Pinpoint the cell where the given text exists, returning its [X, Y] midpoint coordinate. 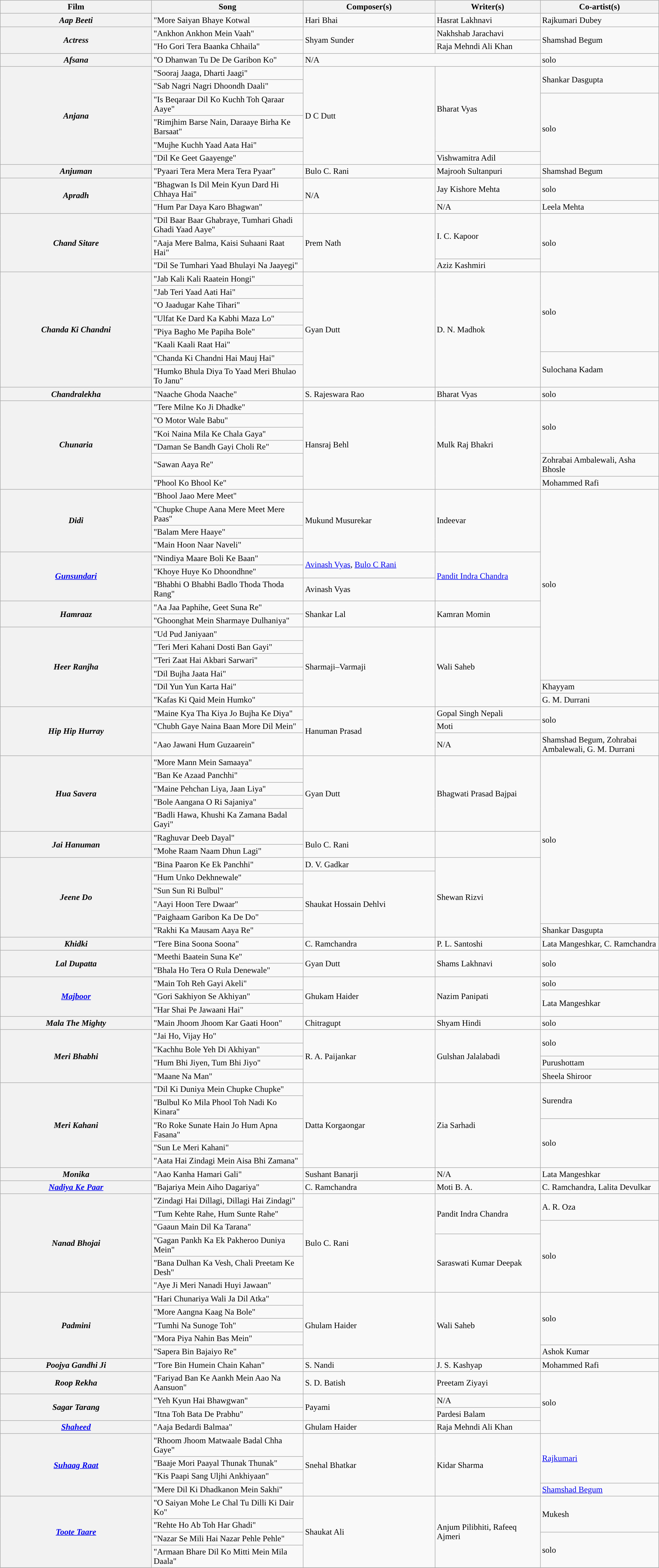
Saraswati Kumar Deepak [487, 1263]
Lal Dupatta [76, 964]
"Ud Pud Janiyaan" [227, 634]
"Ulfat Ke Dard Ka Kabhi Maza Lo" [227, 318]
Sharmaji–Varmaji [369, 667]
"Khoye Huye Ko Dhoondhne" [227, 571]
"Fariyad Ban Ke Aankh Mein Aao Na Aansuon" [227, 1383]
"Bajariya Mein Aiho Dagariya" [227, 1187]
Kidar Sharma [487, 1465]
Sulochana Kadam [599, 369]
Zohrabai Ambalewali, Asha Bhosle [599, 465]
"Hum Par Daya Karo Bhagwan" [227, 207]
"Maane Na Man" [227, 1076]
"Sooraj Jaaga, Dharti Jaagi" [227, 73]
"Bina Paaron Ke Ek Panchhi" [227, 864]
"Maine Pehchan Liya, Jaan Liya" [227, 789]
Chanda Ki Chandni [76, 330]
Snehal Bhatkar [369, 1465]
"Bhabhi O Bhabhi Badlo Thoda Thoda Rang" [227, 590]
I. C. Kapoor [487, 236]
"Mohe Raam Naam Dhun Lagi" [227, 851]
"Aata Hai Zindagi Mein Aisa Bhi Zamana" [227, 1161]
"Jab Kali Kali Raatein Hongi" [227, 279]
"Naache Ghoda Naache" [227, 394]
Nanad Bhojai [76, 1243]
Jay Kishore Mehta [487, 189]
Majrooh Sultanpuri [487, 171]
Mukesh [599, 1514]
"Aao Kanha Hamari Gali" [227, 1174]
"Chupke Chupe Aana Mere Meet Mere Paas" [227, 514]
"Tum Kehte Rahe, Hum Sunte Rahe" [227, 1214]
"Kafas Ki Qaid Mein Humko" [227, 700]
Hamraaz [76, 614]
Heer Ranjha [76, 667]
"Chanda Ki Chandni Hai Mauj Hai" [227, 358]
Nakhshab Jarachavi [487, 33]
Hansraj Behl [369, 445]
Monika [76, 1174]
"Bana Dulhan Ka Vesh, Chali Preetam Ke Desh" [227, 1267]
Jeene Do [76, 897]
Roop Rekha [76, 1383]
Gopal Singh Nepali [487, 713]
"Kaali Kaali Raat Hai" [227, 345]
Anjuman [76, 171]
Shankar Lal [369, 614]
"Balam Mere Haaye" [227, 532]
Chitragupt [369, 1023]
"Pyaari Tera Mera Mera Tera Pyaar" [227, 171]
A. R. Oza [599, 1207]
"Kis Paapi Sang Uljhi Ankhiyaan" [227, 1476]
Shamshad Begum, Zohrabai Ambalewali, G. M. Durrani [599, 745]
Suhaag Raat [76, 1465]
Moti B. A. [487, 1187]
"Ho Gori Tera Baanka Chhaila" [227, 47]
"Teri Zaat Hai Akbari Sarwari" [227, 660]
"Sawan Aaya Re" [227, 465]
Chandralekha [76, 394]
Lata Mangeshkar, C. Ramchandra [599, 944]
D. N. Madhok [487, 330]
Avinash Vyas, Bulo C Rani [369, 565]
"Jai Ho, Vijay Ho" [227, 1036]
Mukund Musurekar [369, 521]
Writer(s) [487, 7]
Vishwamitra Adil [487, 158]
Shyam Sunder [369, 40]
"Main Hoon Naar Naveli" [227, 545]
"Ban Ke Azaad Panchhi" [227, 775]
Song [227, 7]
"Nazar Se Mili Hai Nazar Pehle Pehle" [227, 1538]
"Sun Le Meri Kahani" [227, 1148]
Mala The Mighty [76, 1023]
Majboor [76, 997]
"Tere Bina Soona Soona" [227, 944]
Indeevar [487, 521]
"Bole Aangana O Ri Sajaniya" [227, 802]
P. L. Santoshi [487, 944]
"Hum Unko Dekhnewale" [227, 877]
"Humko Bhula Diya To Yaad Meri Bhulao To Janu" [227, 376]
Actress [76, 40]
Shaukat Hossain Dehlvi [369, 904]
Ashok Kumar [599, 1351]
"Dil Baar Baar Ghabraye, Tumhari Ghadi Ghadi Yaad Aaye" [227, 225]
"Meethi Baatein Suna Ke" [227, 957]
Hasrat Lakhnavi [487, 20]
"Baaje Mori Paayal Thunak Thunak" [227, 1463]
S. Nandi [369, 1365]
"Gori Sakhiyon Se Akhiyan" [227, 997]
"Hari Chunariya Wali Ja Dil Atka" [227, 1299]
J. S. Kashyap [487, 1365]
S. Rajeswara Rao [369, 394]
Nazim Panipati [487, 997]
Payami [369, 1407]
Co-artist(s) [599, 7]
Chunaria [76, 445]
D. V. Gadkar [369, 864]
"Badli Hawa, Khushi Ka Zamana Badal Gayi" [227, 820]
Surendra [599, 1100]
Nadiya Ke Paar [76, 1187]
"Bhool Jaao Mere Meet" [227, 496]
"Sun Sun Ri Bulbul" [227, 891]
"More Mann Mein Samaaya" [227, 762]
"Ro Roke Sunate Hain Jo Hum Apna Fasana" [227, 1130]
"Sab Nagri Nagri Dhoondh Daali" [227, 86]
"Armaan Bhare Dil Ko Mitti Mein Mila Daala" [227, 1557]
Sagar Tarang [76, 1407]
Bhagwati Prasad Bajpai [487, 793]
Shams Lakhnavi [487, 964]
"More Saiyan Bhaye Kotwal [227, 20]
Zia Sarhadi [487, 1125]
G. M. Durrani [599, 700]
"Piya Bagho Me Papiha Bole" [227, 332]
Meri Bhabhi [76, 1056]
"More Aangna Kaag Na Bole" [227, 1312]
Poojya Gandhi Ji [76, 1365]
Rajkumari Dubey [599, 20]
"Dil Ki Duniya Mein Chupke Chupke" [227, 1089]
"Paighaam Garibon Ka De Do" [227, 917]
Meri Kahani [76, 1125]
"Tere Milne Ko Ji Dhadke" [227, 407]
Chand Sitare [76, 243]
"Rakhi Ka Mausam Aaya Re" [227, 931]
Shaheed [76, 1427]
"Mora Piya Nahin Bas Mein" [227, 1338]
"Rimjhim Barse Nain, Daraaye Birha Ke Barsaat" [227, 127]
"Gagan Pankh Ka Ek Pakheroo Duniya Mein" [227, 1245]
"Hum Bhi Jiyen, Tum Bhi Jiyo" [227, 1063]
"Mujhe Kuchh Yaad Aata Hai" [227, 145]
"Itna Toh Bata De Prabhu" [227, 1414]
D C Dutt [369, 115]
Hanuman Prasad [369, 731]
Afsana [76, 60]
"Koi Naina Mila Ke Chala Gaya" [227, 433]
Sushant Banarji [369, 1174]
Leela Mehta [599, 207]
Composer(s) [369, 7]
"Phool Ko Bhool Ke" [227, 483]
"Dil Yun Yun Karta Hai" [227, 687]
Hua Savera [76, 793]
"Aaja Mere Balma, Kaisi Suhaani Raat Hai" [227, 247]
"Kachhu Bole Yeh Di Akhiyan" [227, 1049]
"Dil Se Tumhari Yaad Bhulayi Na Jaayegi" [227, 266]
Shyam Hindi [487, 1023]
Khidki [76, 944]
"Main Jhoom Jhoom Kar Gaati Hoon" [227, 1023]
Anjum Pilibhiti, Rafeeq Ajmeri [487, 1532]
"Daman Se Bandh Gayi Choli Re" [227, 447]
Hip Hip Hurray [76, 731]
Shaukat Ali [369, 1532]
"Teri Meri Kahani Dosti Ban Gayi" [227, 647]
"Tore Bin Humein Chain Kahan" [227, 1365]
S. D. Batish [369, 1383]
"Gaaun Main Dil Ka Tarana" [227, 1227]
Aap Beeti [76, 20]
Moti [487, 726]
"Nindiya Maare Boli Ke Baan" [227, 558]
"Tumhi Na Sunoge Toh" [227, 1325]
"O Dhanwan Tu De De Garibon Ko" [227, 60]
Aziz Kashmiri [487, 266]
Mulk Raj Bhakri [487, 445]
Rajkumari [599, 1459]
Purushottam [599, 1063]
"Ghoonghat Mein Sharmaye Dulhaniya" [227, 620]
C. Ramchandra, Lalita Devulkar [599, 1187]
"Maine Kya Tha Kiya Jo Bujha Ke Diya" [227, 713]
"Har Shai Pe Jawaani Hai" [227, 1010]
Sheela Shiroor [599, 1076]
Khayyam [599, 687]
"Jab Teri Yaad Aati Hai" [227, 292]
"Aao Jawani Hum Guzaarein" [227, 745]
Hari Bhai [369, 20]
"O Jaadugar Kahe Tihari" [227, 305]
Preetam Ziyayi [487, 1383]
"Zindagi Hai Dillagi, Dillagi Hai Zindagi" [227, 1201]
"Rhoom Jhoom Matwaale Badal Chha Gaye" [227, 1445]
Toote Taare [76, 1532]
"Main Toh Reh Gayi Akeli" [227, 983]
Apradh [76, 196]
"Aayi Hoon Tere Dwaar" [227, 904]
Kamran Momin [487, 614]
Film [76, 7]
R. A. Paijankar [369, 1056]
Datta Korgaongar [369, 1125]
"Rehte Ho Ab Toh Har Ghadi" [227, 1525]
Shewan Rizvi [487, 897]
Gunsundari [76, 576]
"Sapera Bin Bajaiyo Re" [227, 1351]
"Dil Ke Geet Gaayenge" [227, 158]
"Ankhon Ankhon Mein Vaah" [227, 33]
Jai Hanuman [76, 844]
Didi [76, 521]
Padmini [76, 1325]
"Mere Dil Ki Dhadkanon Mein Sakhi" [227, 1489]
Avinash Vyas [369, 590]
"O Saiyan Mohe Le Chal Tu Dilli Ki Dair Ko" [227, 1507]
"Bhagwan Is Dil Mein Kyun Dard Hi Chhaya Hai" [227, 189]
"Aa Jaa Paphihe, Geet Suna Re" [227, 607]
"Yeh Kyun Hai Bhawgwan" [227, 1401]
Prem Nath [369, 243]
Gulshan Jalalabadi [487, 1056]
"Aaja Bedardi Balmaa" [227, 1427]
"Aye Ji Meri Nanadi Huyi Jawaan" [227, 1285]
"Chubh Gaye Naina Baan More Dil Mein" [227, 726]
"Raghuvar Deeb Dayal" [227, 838]
"O Motor Wale Babu" [227, 420]
Ghukam Haider [369, 997]
"Bhala Ho Tera O Rula Denewale" [227, 970]
"Dil Bujha Jaata Hai" [227, 673]
Anjana [76, 115]
"Bulbul Ko Mila Phool Toh Nadi Ko Kinara" [227, 1107]
Pardesi Balam [487, 1414]
"Is Beqaraar Dil Ko Kuchh Toh Qaraar Aaye" [227, 104]
